Determine the (x, y) coordinate at the center of the cell enclosing the given text.  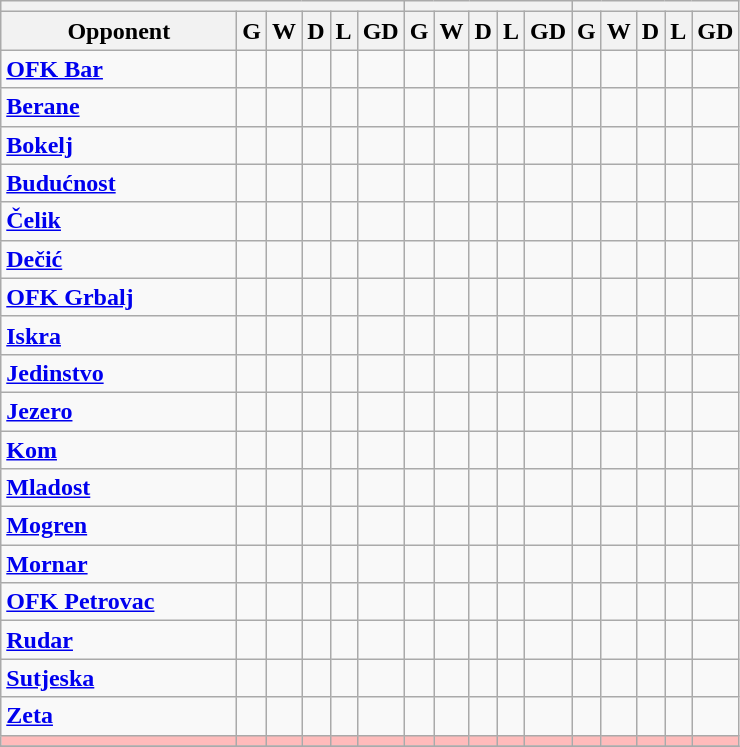
Jezero (119, 411)
OFK Bar (119, 69)
Opponent (119, 31)
Dečić (119, 259)
OFK Grbalj (119, 297)
Kom (119, 449)
Mornar (119, 564)
Budućnost (119, 183)
OFK Petrovac (119, 602)
Zeta (119, 716)
Mogren (119, 526)
Berane (119, 107)
Sutjeska (119, 678)
Jedinstvo (119, 373)
Rudar (119, 640)
Bokelj (119, 145)
Čelik (119, 221)
Mladost (119, 488)
Iskra (119, 335)
